Return the [x, y] coordinate for the center point of the cell that contains the specified text.  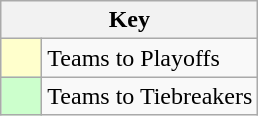
Teams to Tiebreakers [150, 96]
Teams to Playoffs [150, 58]
Key [130, 20]
